Identify which cell holds the provided text, then report its [x, y] central coordinate. 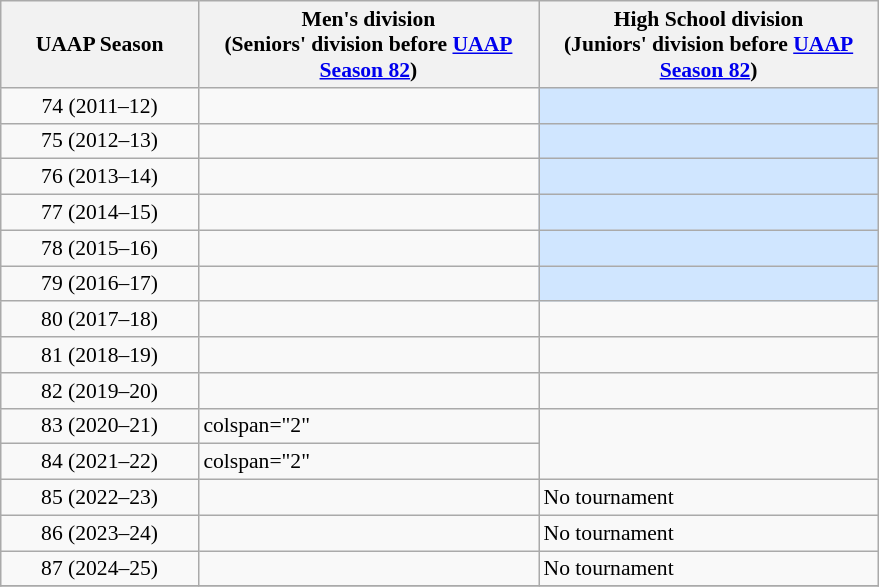
87 (2024–25) [100, 569]
Men's division(Seniors' division before UAAP Season 82) [368, 44]
75 (2012–13) [100, 141]
81 (2018–19) [100, 355]
85 (2022–23) [100, 498]
83 (2020–21) [100, 426]
86 (2023–24) [100, 533]
High School division(Juniors' division before UAAP Season 82) [708, 44]
82 (2019–20) [100, 391]
80 (2017–18) [100, 320]
76 (2013–14) [100, 177]
78 (2015–16) [100, 248]
79 (2016–17) [100, 284]
77 (2014–15) [100, 213]
74 (2011–12) [100, 106]
UAAP Season [100, 44]
84 (2021–22) [100, 462]
